Locate the cell with the specified text and output its (x, y) center coordinate. 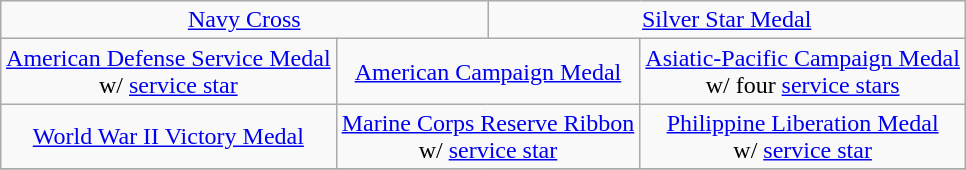
Silver Star Medal (726, 20)
Asiatic-Pacific Campaign Medal w/ four service stars (803, 72)
World War II Victory Medal (169, 136)
American Campaign Medal (488, 72)
Navy Cross (244, 20)
Philippine Liberation Medal w/ service star (803, 136)
Marine Corps Reserve Ribbon w/ service star (488, 136)
American Defense Service Medal w/ service star (169, 72)
